Detect which cell encompasses the target text, then output its [x, y] center coordinate. 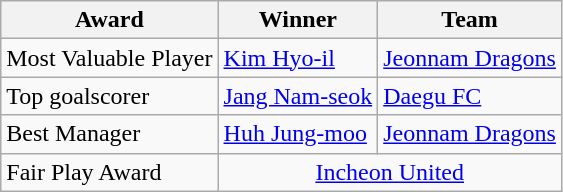
Award [110, 20]
Jang Nam-seok [298, 96]
Incheon United [390, 172]
Top goalscorer [110, 96]
Best Manager [110, 134]
Team [470, 20]
Daegu FC [470, 96]
Most Valuable Player [110, 58]
Kim Hyo-il [298, 58]
Winner [298, 20]
Huh Jung-moo [298, 134]
Fair Play Award [110, 172]
